Locate the cell with the specified text and output its (x, y) center coordinate. 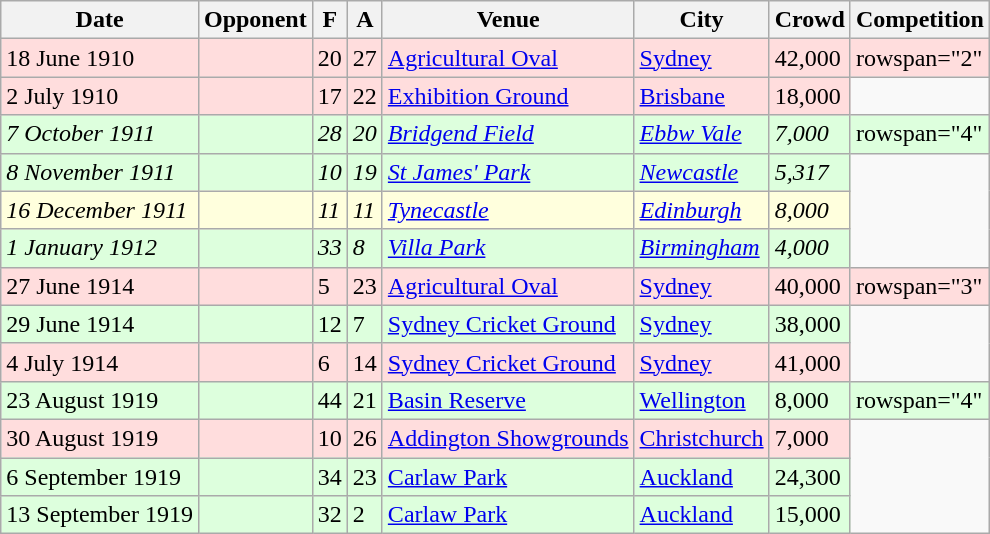
Christchurch (702, 438)
34 (330, 477)
Bridgend Field (508, 134)
27 June 1914 (100, 286)
7 October 1911 (100, 134)
Exhibition Ground (508, 96)
17 (330, 96)
24,300 (810, 477)
18,000 (810, 96)
22 (364, 96)
Basin Reserve (508, 400)
Competition (920, 20)
33 (330, 248)
2 (364, 515)
13 September 1919 (100, 515)
6 September 1919 (100, 477)
6 (330, 362)
26 (364, 438)
15,000 (810, 515)
A (364, 20)
7 (364, 324)
Addington Showgrounds (508, 438)
8 November 1911 (100, 172)
rowspan="3" (920, 286)
Venue (508, 20)
19 (364, 172)
Crowd (810, 20)
Birmingham (702, 248)
Date (100, 20)
Newcastle (702, 172)
F (330, 20)
21 (364, 400)
City (702, 20)
29 June 1914 (100, 324)
38,000 (810, 324)
4 July 1914 (100, 362)
23 August 1919 (100, 400)
40,000 (810, 286)
14 (364, 362)
12 (330, 324)
Ebbw Vale (702, 134)
16 December 1911 (100, 210)
1 January 1912 (100, 248)
30 August 1919 (100, 438)
5 (330, 286)
Wellington (702, 400)
32 (330, 515)
Villa Park (508, 248)
2 July 1910 (100, 96)
4,000 (810, 248)
8 (364, 248)
Brisbane (702, 96)
44 (330, 400)
27 (364, 58)
Tynecastle (508, 210)
42,000 (810, 58)
rowspan="2" (920, 58)
18 June 1910 (100, 58)
5,317 (810, 172)
Opponent (255, 20)
St James' Park (508, 172)
41,000 (810, 362)
Edinburgh (702, 210)
28 (330, 134)
